Scan for the cell matching the given text and deliver its [X, Y] coordinate at center. 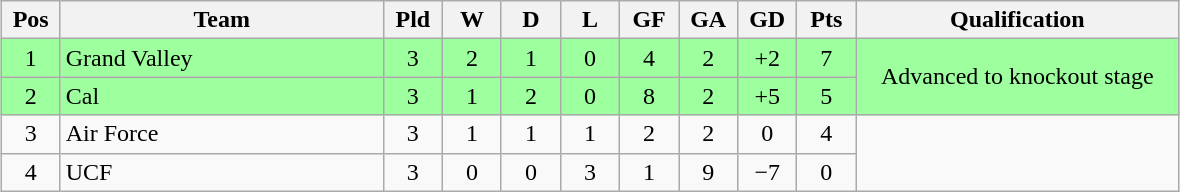
UCF [222, 172]
W [472, 20]
GF [650, 20]
Team [222, 20]
Pts [826, 20]
Cal [222, 96]
+2 [768, 58]
9 [708, 172]
Qualification [1018, 20]
L [590, 20]
8 [650, 96]
Pos [30, 20]
Grand Valley [222, 58]
GA [708, 20]
GD [768, 20]
+5 [768, 96]
D [530, 20]
Advanced to knockout stage [1018, 77]
−7 [768, 172]
7 [826, 58]
5 [826, 96]
Pld [412, 20]
Air Force [222, 134]
